Search for the cell housing the specified text and yield its [X, Y] center coordinate. 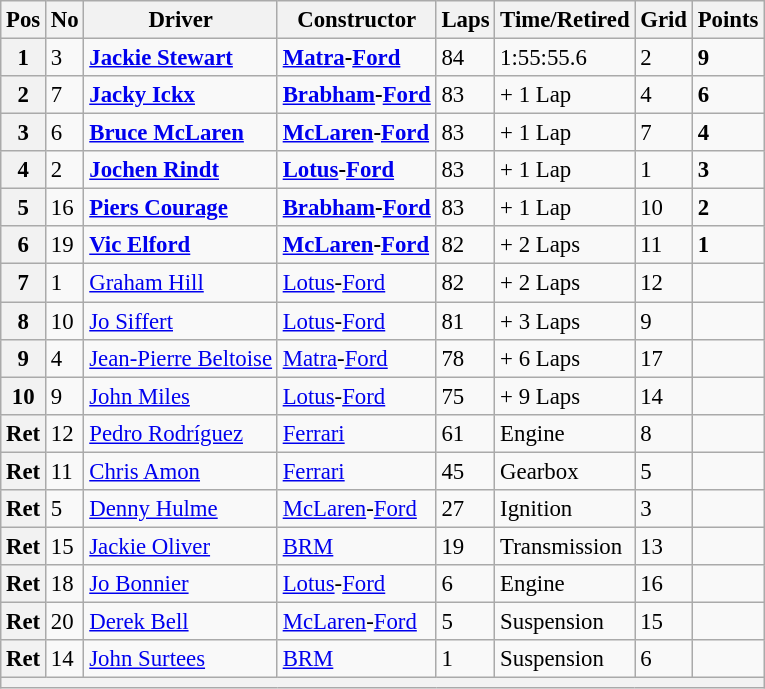
Piers Courage [180, 208]
Transmission [565, 546]
13 [664, 546]
Jean-Pierre Beltoise [180, 358]
Jackie Stewart [180, 58]
45 [466, 471]
+ 3 Laps [565, 321]
No [65, 20]
Graham Hill [180, 283]
Points [728, 20]
Pos [24, 20]
Jacky Ickx [180, 95]
Constructor [356, 20]
Derek Bell [180, 621]
Jo Siffert [180, 321]
Pedro Rodríguez [180, 433]
Ignition [565, 509]
78 [466, 358]
Gearbox [565, 471]
17 [664, 358]
27 [466, 509]
Denny Hulme [180, 509]
75 [466, 396]
Chris Amon [180, 471]
+ 6 Laps [565, 358]
1:55:55.6 [565, 58]
Driver [180, 20]
Jackie Oliver [180, 546]
John Miles [180, 396]
81 [466, 321]
Laps [466, 20]
Time/Retired [565, 20]
61 [466, 433]
Bruce McLaren [180, 133]
Vic Elford [180, 245]
Jo Bonnier [180, 584]
18 [65, 584]
Jochen Rindt [180, 170]
+ 9 Laps [565, 396]
John Surtees [180, 659]
20 [65, 621]
84 [466, 58]
Grid [664, 20]
